Return the [X, Y] coordinate for the center point of the cell that contains the specified text.  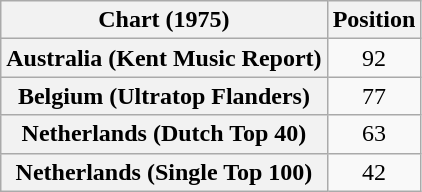
92 [374, 58]
Netherlands (Dutch Top 40) [164, 134]
Australia (Kent Music Report) [164, 58]
Chart (1975) [164, 20]
Netherlands (Single Top 100) [164, 172]
Belgium (Ultratop Flanders) [164, 96]
Position [374, 20]
63 [374, 134]
42 [374, 172]
77 [374, 96]
